Pinpoint the cell where the given text exists, returning its [x, y] midpoint coordinate. 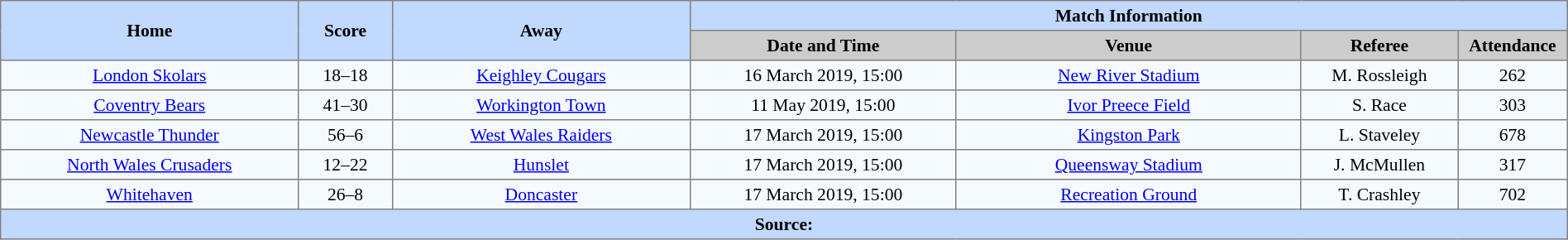
702 [1513, 194]
Score [346, 31]
Attendance [1513, 46]
Referee [1379, 46]
Newcastle Thunder [150, 135]
New River Stadium [1128, 75]
Match Information [1128, 16]
Workington Town [541, 105]
London Skolars [150, 75]
North Wales Crusaders [150, 165]
262 [1513, 75]
Source: [784, 224]
Home [150, 31]
S. Race [1379, 105]
Hunslet [541, 165]
T. Crashley [1379, 194]
M. Rossleigh [1379, 75]
317 [1513, 165]
Recreation Ground [1128, 194]
Keighley Cougars [541, 75]
West Wales Raiders [541, 135]
Date and Time [823, 46]
303 [1513, 105]
16 March 2019, 15:00 [823, 75]
12–22 [346, 165]
Doncaster [541, 194]
L. Staveley [1379, 135]
41–30 [346, 105]
Whitehaven [150, 194]
Away [541, 31]
Kingston Park [1128, 135]
56–6 [346, 135]
26–8 [346, 194]
Queensway Stadium [1128, 165]
678 [1513, 135]
Coventry Bears [150, 105]
18–18 [346, 75]
Venue [1128, 46]
11 May 2019, 15:00 [823, 105]
J. McMullen [1379, 165]
Ivor Preece Field [1128, 105]
